Determine the [x, y] coordinate at the center of the cell enclosing the given text.  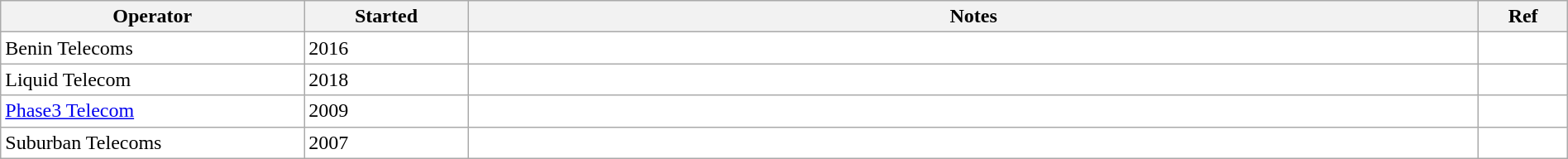
Started [386, 17]
2009 [386, 111]
Phase3 Telecom [152, 111]
Liquid Telecom [152, 79]
2007 [386, 142]
Benin Telecoms [152, 48]
2016 [386, 48]
Ref [1523, 17]
Operator [152, 17]
2018 [386, 79]
Suburban Telecoms [152, 142]
Notes [973, 17]
